Provide the (x, y) coordinate of the cell's center where the given text is located.  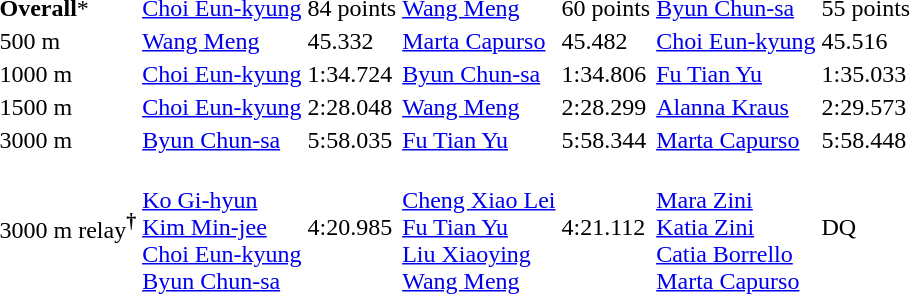
45.332 (352, 41)
Alanna Kraus (736, 107)
1:34.806 (606, 74)
45.482 (606, 41)
1:34.724 (352, 74)
5:58.035 (352, 140)
2:28.048 (352, 107)
5:58.344 (606, 140)
2:28.299 (606, 107)
